Determine the [X, Y] coordinate at the center of the cell enclosing the given text.  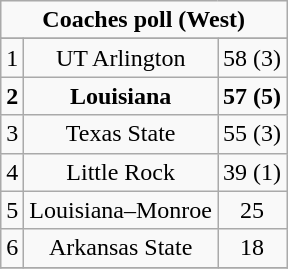
Little Rock [121, 172]
58 (3) [252, 58]
Arkansas State [121, 248]
UT Arlington [121, 58]
3 [12, 134]
6 [12, 248]
18 [252, 248]
Texas State [121, 134]
25 [252, 210]
Louisiana–Monroe [121, 210]
2 [12, 96]
1 [12, 58]
Coaches poll (West) [144, 20]
4 [12, 172]
55 (3) [252, 134]
57 (5) [252, 96]
39 (1) [252, 172]
5 [12, 210]
Louisiana [121, 96]
